Output the [x, y] coordinate of the center of the cell containing the given text.  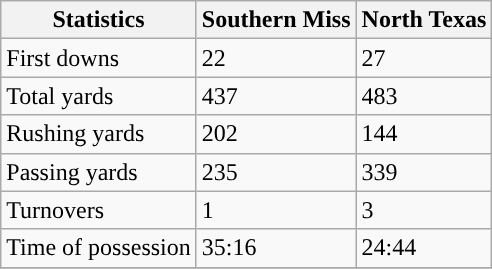
Southern Miss [276, 20]
235 [276, 172]
North Texas [424, 20]
3 [424, 210]
35:16 [276, 248]
Passing yards [99, 172]
Time of possession [99, 248]
27 [424, 58]
437 [276, 96]
339 [424, 172]
Rushing yards [99, 134]
1 [276, 210]
144 [424, 134]
483 [424, 96]
First downs [99, 58]
22 [276, 58]
Turnovers [99, 210]
202 [276, 134]
Total yards [99, 96]
Statistics [99, 20]
24:44 [424, 248]
